Identify which cell holds the provided text, then report its (x, y) central coordinate. 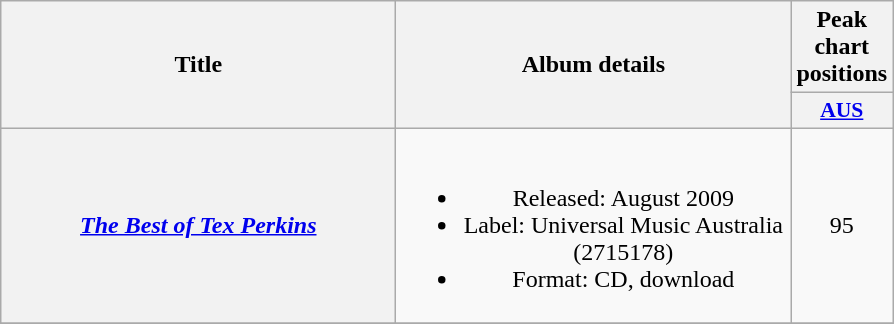
AUS (842, 111)
Album details (594, 65)
The Best of Tex Perkins (198, 225)
95 (842, 225)
Peak chart positions (842, 47)
Title (198, 65)
Released: August 2009Label: Universal Music Australia (2715178)Format: CD, download (594, 225)
